Identify which cell holds the provided text, then report its [X, Y] central coordinate. 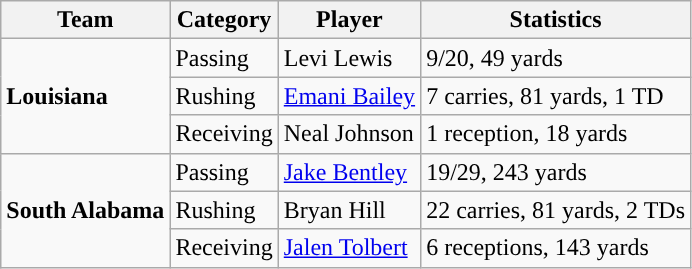
Jake Bentley [349, 172]
Category [224, 20]
22 carries, 81 yards, 2 TDs [556, 210]
7 carries, 81 yards, 1 TD [556, 96]
Player [349, 20]
19/29, 243 yards [556, 172]
1 reception, 18 yards [556, 134]
Jalen Tolbert [349, 248]
Team [86, 20]
Statistics [556, 20]
South Alabama [86, 210]
Louisiana [86, 96]
Emani Bailey [349, 96]
Neal Johnson [349, 134]
6 receptions, 143 yards [556, 248]
Bryan Hill [349, 210]
Levi Lewis [349, 58]
9/20, 49 yards [556, 58]
